Return (X, Y) of the center of cell containing provided text 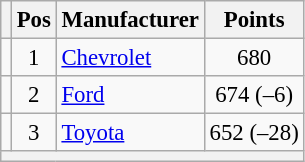
Pos (34, 20)
Ford (130, 95)
3 (34, 133)
Manufacturer (130, 20)
Toyota (130, 133)
652 (–28) (254, 133)
Points (254, 20)
674 (–6) (254, 95)
2 (34, 95)
Chevrolet (130, 58)
1 (34, 58)
680 (254, 58)
